Search for the cell housing the specified text and yield its [x, y] center coordinate. 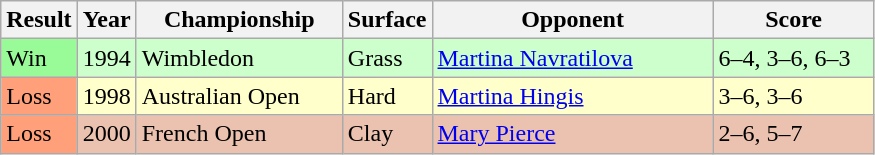
Surface [387, 20]
3–6, 3–6 [794, 96]
Win [39, 58]
Result [39, 20]
Mary Pierce [572, 134]
Wimbledon [239, 58]
Score [794, 20]
1998 [106, 96]
Australian Open [239, 96]
Clay [387, 134]
1994 [106, 58]
Martina Navratilova [572, 58]
Opponent [572, 20]
6–4, 3–6, 6–3 [794, 58]
2–6, 5–7 [794, 134]
French Open [239, 134]
Grass [387, 58]
2000 [106, 134]
Year [106, 20]
Championship [239, 20]
Hard [387, 96]
Martina Hingis [572, 96]
